Search for the cell housing the specified text and yield its [X, Y] center coordinate. 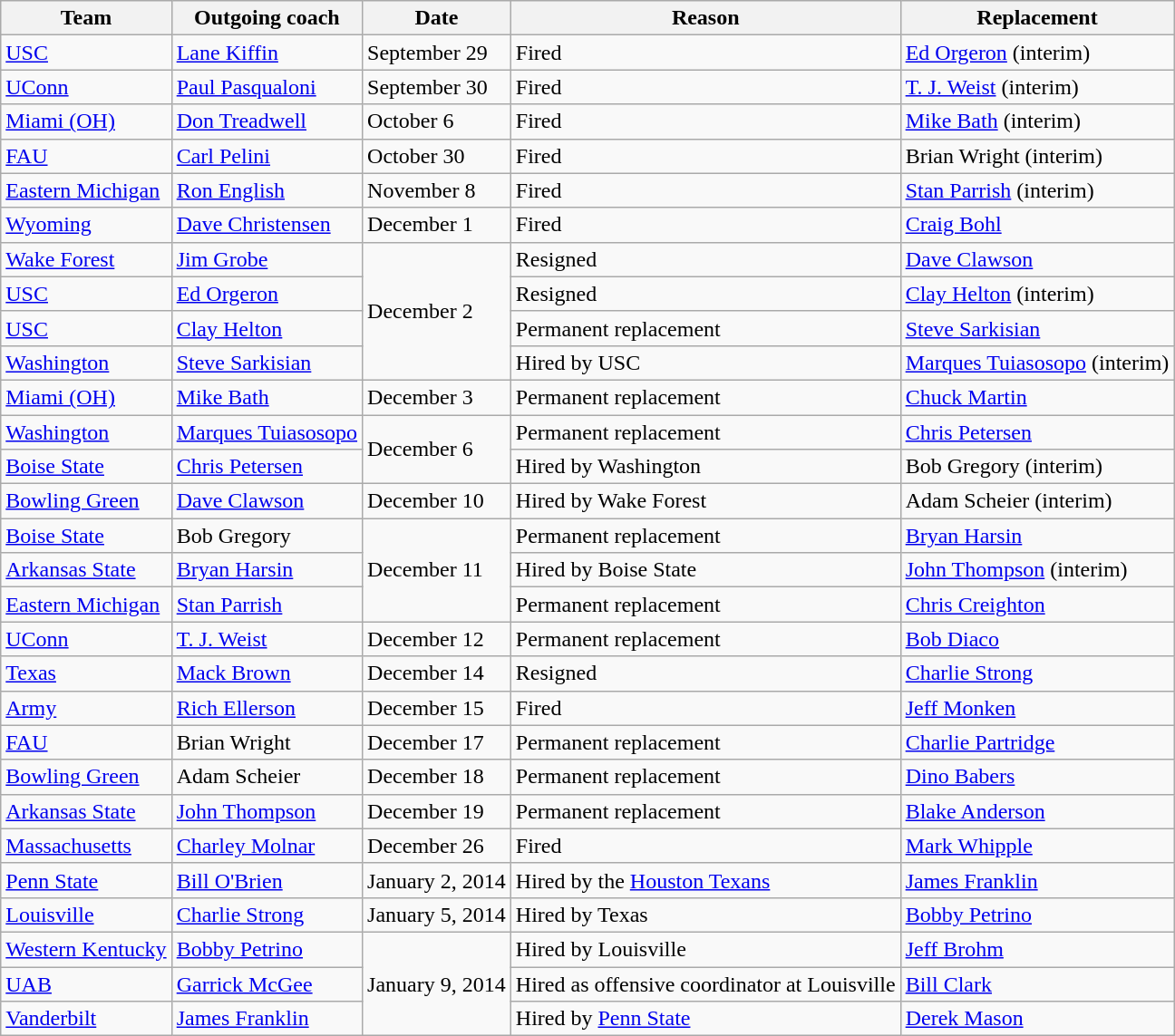
November 8 [437, 190]
December 14 [437, 673]
Bill O'Brien [267, 880]
John Thompson (interim) [1037, 570]
Craig Bohl [1037, 225]
Ed Orgeron (interim) [1037, 53]
Penn State [86, 880]
Hired by Texas [705, 915]
Western Kentucky [86, 949]
Mack Brown [267, 673]
Stan Parrish [267, 605]
Rich Ellerson [267, 708]
December 19 [437, 811]
September 30 [437, 87]
Army [86, 708]
John Thompson [267, 811]
December 15 [437, 708]
Replacement [1037, 18]
Bob Diaco [1037, 639]
Brian Wright (interim) [1037, 156]
Bob Gregory [267, 536]
Wyoming [86, 225]
Brian Wright [267, 742]
Hired by Wake Forest [705, 501]
December 17 [437, 742]
Dave Christensen [267, 225]
Massachusetts [86, 846]
October 6 [437, 121]
Clay Helton (interim) [1037, 294]
Adam Scheier (interim) [1037, 501]
Louisville [86, 915]
December 2 [437, 311]
T. J. Weist [267, 639]
October 30 [437, 156]
T. J. Weist (interim) [1037, 87]
Jeff Brohm [1037, 949]
January 5, 2014 [437, 915]
Marques Tuiasosopo [267, 432]
December 26 [437, 846]
Blake Anderson [1037, 811]
Hired as offensive coordinator at Louisville [705, 983]
Adam Scheier [267, 777]
Chris Creighton [1037, 605]
Reason [705, 18]
Paul Pasqualoni [267, 87]
January 2, 2014 [437, 880]
Bill Clark [1037, 983]
Lane Kiffin [267, 53]
Marques Tuiasosopo (interim) [1037, 363]
December 10 [437, 501]
Don Treadwell [267, 121]
Date [437, 18]
Hired by Louisville [705, 949]
December 1 [437, 225]
Wake Forest [86, 259]
Garrick McGee [267, 983]
Charlie Partridge [1037, 742]
UAB [86, 983]
Jim Grobe [267, 259]
Hired by USC [705, 363]
January 9, 2014 [437, 983]
Hired by Penn State [705, 1019]
Hired by Washington [705, 467]
Stan Parrish (interim) [1037, 190]
Mark Whipple [1037, 846]
Bob Gregory (interim) [1037, 467]
December 11 [437, 570]
Hired by Boise State [705, 570]
December 18 [437, 777]
Hired by the Houston Texans [705, 880]
Mike Bath (interim) [1037, 121]
December 3 [437, 397]
Ron English [267, 190]
Texas [86, 673]
Vanderbilt [86, 1019]
Chuck Martin [1037, 397]
Carl Pelini [267, 156]
Jeff Monken [1037, 708]
Clay Helton [267, 328]
Team [86, 18]
Derek Mason [1037, 1019]
December 12 [437, 639]
December 6 [437, 450]
September 29 [437, 53]
Outgoing coach [267, 18]
Charley Molnar [267, 846]
Dino Babers [1037, 777]
Ed Orgeron [267, 294]
Mike Bath [267, 397]
